Extract the (X, Y) coordinate from the center of the cell holding the provided text.  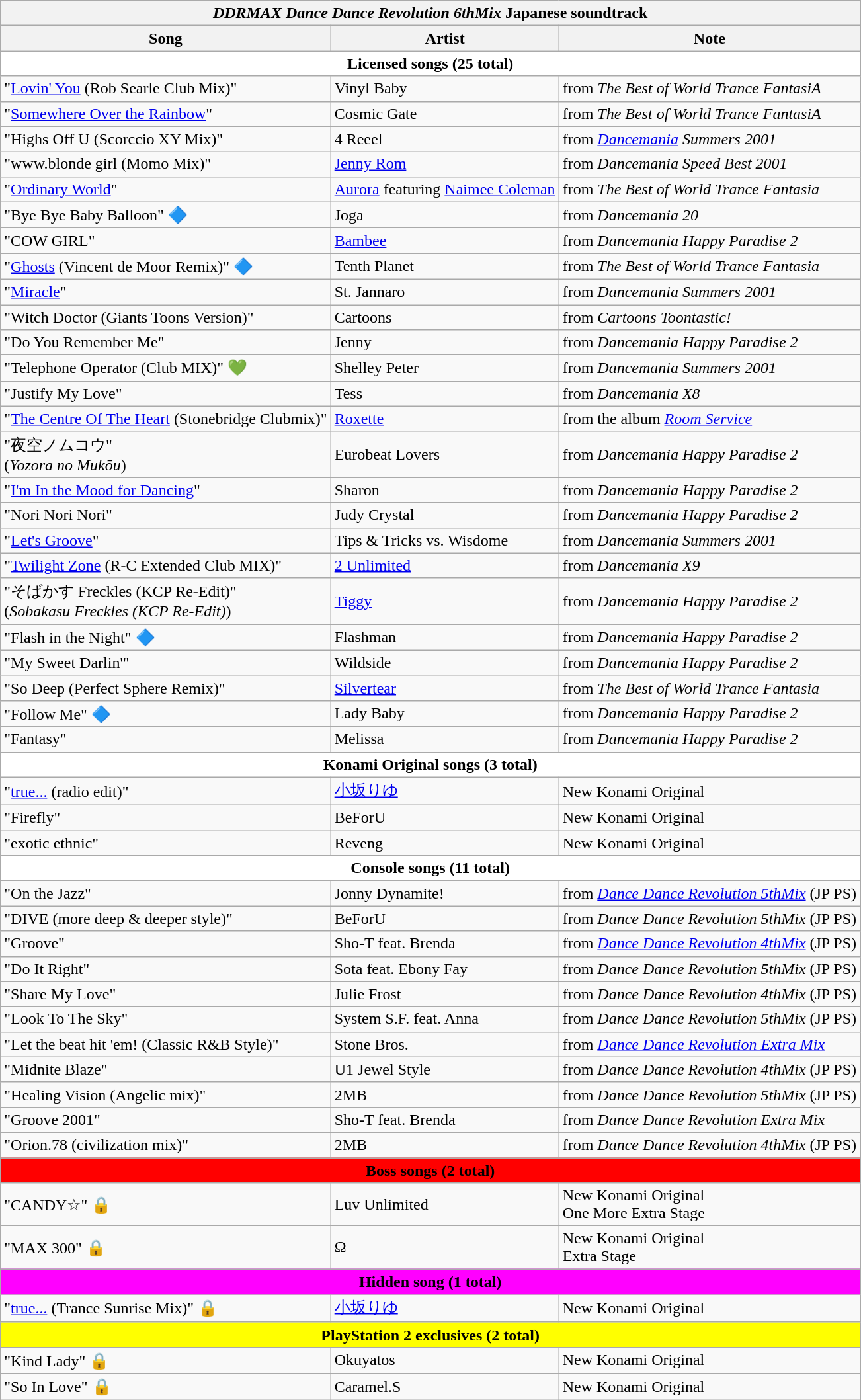
"そばかす Freckles (KCP Re-Edit)"(Sobakasu Freckles (KCP Re-Edit)) (165, 601)
"Share My Love" (165, 994)
Caramel.S (444, 1387)
"Let's Groove" (165, 540)
Aurora featuring Naimee Coleman (444, 189)
Tenth Planet (444, 267)
Joga (444, 215)
"My Sweet Darlin'" (165, 663)
Okuyatos (444, 1360)
Melissa (444, 739)
"Follow Me" 🔷 (165, 714)
from Dancemania 20 (709, 215)
"Look To The Sky" (165, 1019)
Jenny (444, 343)
"Healing Vision (Angelic mix)" (165, 1094)
Hidden song (1 total) (430, 1282)
Stone Bros. (444, 1044)
"exotic ethnic" (165, 843)
DDRMAX Dance Dance Revolution 6thMix Japanese soundtrack (430, 13)
Cartoons (444, 317)
St. Jannaro (444, 292)
Console songs (11 total) (430, 868)
Flashman (444, 638)
"Lovin' You (Rob Searle Club Mix)" (165, 89)
"www.blonde girl (Momo Mix)" (165, 164)
"Groove" (165, 944)
Licensed songs (25 total) (430, 63)
"true... (Trance Sunrise Mix)" 🔒 (165, 1308)
"I'm In the Mood for Dancing" (165, 490)
"Ordinary World" (165, 189)
"Midnite Blaze" (165, 1069)
"Nori Nori Nori" (165, 515)
"Fantasy" (165, 739)
Shelley Peter (444, 368)
from Dancemania X9 (709, 565)
Wildside (444, 663)
from Dancemania Speed Best 2001 (709, 164)
Note (709, 38)
"Justify My Love" (165, 393)
"MAX 300" 🔒 (165, 1247)
"Highs Off U (Scorccio XY Mix)" (165, 139)
"Bye Bye Baby Balloon" 🔷 (165, 215)
"Let the beat hit 'em! (Classic R&B Style)" (165, 1044)
Eurobeat Lovers (444, 454)
"Groove 2001" (165, 1120)
Julie Frost (444, 994)
Cosmic Gate (444, 114)
"So In Love" 🔒 (165, 1387)
Konami Original songs (3 total) (430, 764)
"Ghosts (Vincent de Moor Remix)" 🔷 (165, 267)
"Witch Doctor (Giants Toons Version)" (165, 317)
Roxette (444, 419)
U1 Jewel Style (444, 1069)
"CANDY☆" 🔒 (165, 1205)
"Do It Right" (165, 969)
"DIVE (more deep & deeper style)" (165, 919)
Tips & Tricks vs. Wisdome (444, 540)
"Flash in the Night" 🔷 (165, 638)
"So Deep (Perfect Sphere Remix)" (165, 688)
Lady Baby (444, 714)
Artist (444, 38)
from Cartoons Toontastic! (709, 317)
New Konami OriginalExtra Stage (709, 1247)
Tiggy (444, 601)
"COW GIRL" (165, 241)
2 Unlimited (444, 565)
Tess (444, 393)
"Do You Remember Me" (165, 343)
System S.F. feat. Anna (444, 1019)
Jonny Dynamite! (444, 893)
Luv Unlimited (444, 1205)
Reveng (444, 843)
Sharon (444, 490)
PlayStation 2 exclusives (2 total) (430, 1335)
from Dancemania X8 (709, 393)
"Firefly" (165, 818)
"Somewhere Over the Rainbow" (165, 114)
"Telephone Operator (Club MIX)" 💚 (165, 368)
"true... (radio edit)" (165, 791)
"Twilight Zone (R-C Extended Club MIX)" (165, 565)
Bambee (444, 241)
Jenny Rom (444, 164)
Judy Crystal (444, 515)
"The Centre Of The Heart (Stonebridge Clubmix)" (165, 419)
4 Reeel (444, 139)
Vinyl Baby (444, 89)
Silvertear (444, 688)
"Kind Lady" 🔒 (165, 1360)
Boss songs (2 total) (430, 1170)
"Orion.78 (civilization mix)" (165, 1145)
"夜空ノムコウ"(Yozora no Mukōu) (165, 454)
Ω (444, 1247)
New Konami OriginalOne More Extra Stage (709, 1205)
from the album Room Service (709, 419)
"Miracle" (165, 292)
Song (165, 38)
Sota feat. Ebony Fay (444, 969)
"On the Jazz" (165, 893)
